Extract the (x, y) coordinate from the center of the cell holding the provided text.  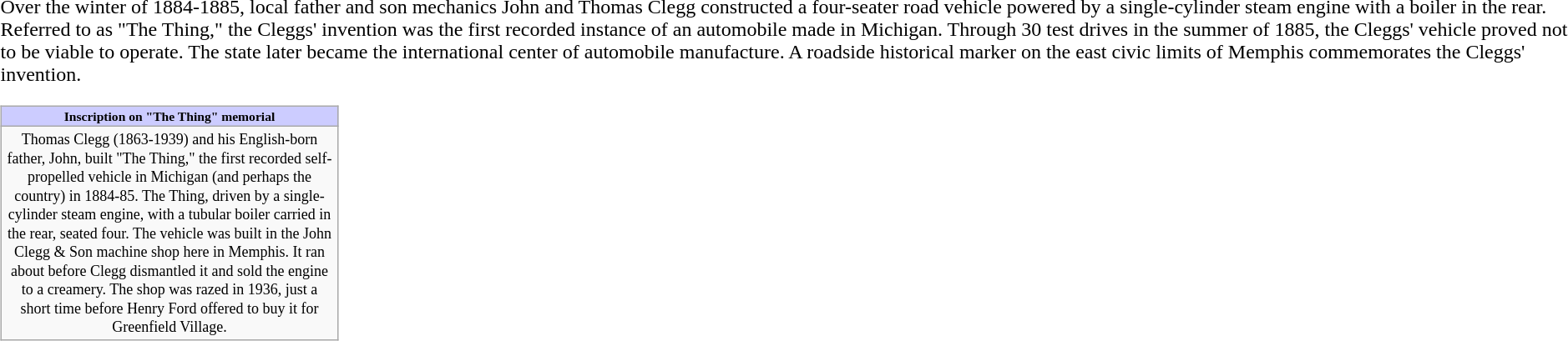
Inscription on "The Thing" memorial (169, 116)
